Find where the given text appears and provide that cell's center as [X, Y] coordinate. 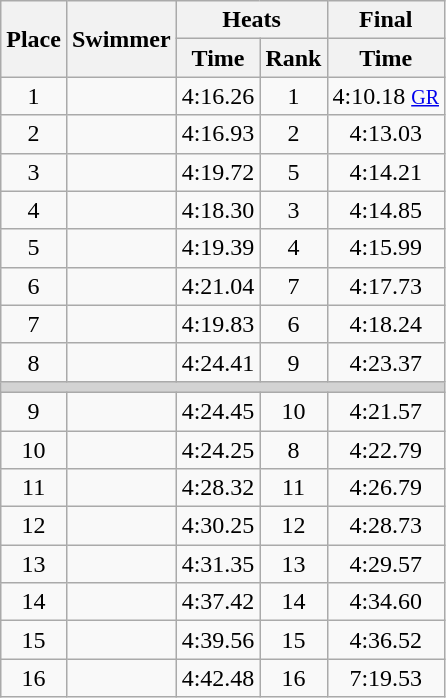
4:17.73 [386, 286]
4:28.32 [218, 488]
4:18.24 [386, 324]
4:23.37 [386, 362]
4:21.57 [386, 411]
4:19.39 [218, 248]
4:36.52 [386, 640]
4:22.79 [386, 449]
4:24.25 [218, 449]
Rank [294, 58]
4:15.99 [386, 248]
4:14.85 [386, 210]
4:26.79 [386, 488]
4:16.26 [218, 96]
4:24.45 [218, 411]
4:19.83 [218, 324]
Swimmer [121, 39]
4:10.18 GR [386, 96]
4:13.03 [386, 134]
7:19.53 [386, 678]
4:24.41 [218, 362]
Heats [252, 20]
4:16.93 [218, 134]
4:39.56 [218, 640]
Final [386, 20]
Place [34, 39]
4:42.48 [218, 678]
4:31.35 [218, 564]
4:14.21 [386, 172]
4:19.72 [218, 172]
4:21.04 [218, 286]
4:37.42 [218, 602]
4:29.57 [386, 564]
4:34.60 [386, 602]
4:30.25 [218, 526]
4:18.30 [218, 210]
4:28.73 [386, 526]
